Detect which cell encompasses the target text, then output its (x, y) center coordinate. 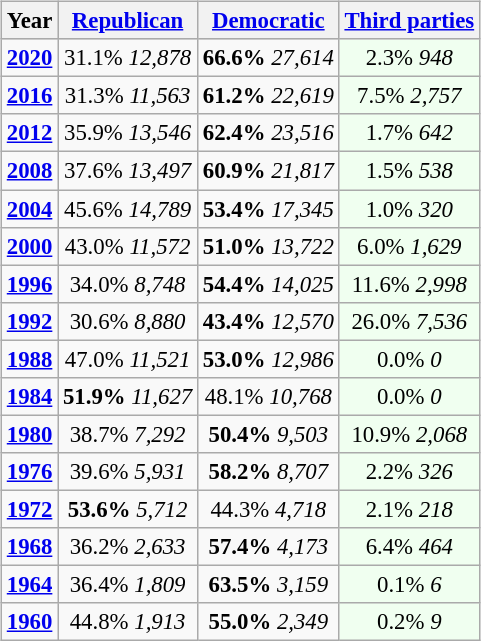
1.0% 320 (409, 209)
44.3% 4,718 (269, 509)
2.1% 218 (409, 509)
34.0% 8,748 (128, 284)
36.2% 2,633 (128, 547)
53.6% 5,712 (128, 509)
2012 (29, 133)
45.6% 14,789 (128, 209)
62.4% 23,516 (269, 133)
1996 (29, 284)
58.2% 8,707 (269, 472)
53.0% 12,986 (269, 359)
0.1% 6 (409, 584)
10.9% 2,068 (409, 434)
2.3% 948 (409, 58)
30.6% 8,880 (128, 321)
55.0% 2,349 (269, 622)
1.5% 538 (409, 171)
63.5% 3,159 (269, 584)
1968 (29, 547)
1984 (29, 396)
1988 (29, 359)
51.9% 11,627 (128, 396)
1980 (29, 434)
60.9% 21,817 (269, 171)
6.0% 1,629 (409, 246)
2.2% 326 (409, 472)
48.1% 10,768 (269, 396)
Democratic (269, 21)
1972 (29, 509)
53.4% 17,345 (269, 209)
31.3% 11,563 (128, 96)
Third parties (409, 21)
1976 (29, 472)
66.6% 27,614 (269, 58)
57.4% 4,173 (269, 547)
2008 (29, 171)
51.0% 13,722 (269, 246)
1964 (29, 584)
38.7% 7,292 (128, 434)
44.8% 1,913 (128, 622)
54.4% 14,025 (269, 284)
50.4% 9,503 (269, 434)
0.2% 9 (409, 622)
26.0% 7,536 (409, 321)
2004 (29, 209)
61.2% 22,619 (269, 96)
1992 (29, 321)
Republican (128, 21)
47.0% 11,521 (128, 359)
31.1% 12,878 (128, 58)
36.4% 1,809 (128, 584)
Year (29, 21)
2020 (29, 58)
1960 (29, 622)
2016 (29, 96)
7.5% 2,757 (409, 96)
35.9% 13,546 (128, 133)
43.4% 12,570 (269, 321)
43.0% 11,572 (128, 246)
6.4% 464 (409, 547)
11.6% 2,998 (409, 284)
37.6% 13,497 (128, 171)
1.7% 642 (409, 133)
39.6% 5,931 (128, 472)
2000 (29, 246)
